Identify which cell holds the provided text, then report its [x, y] central coordinate. 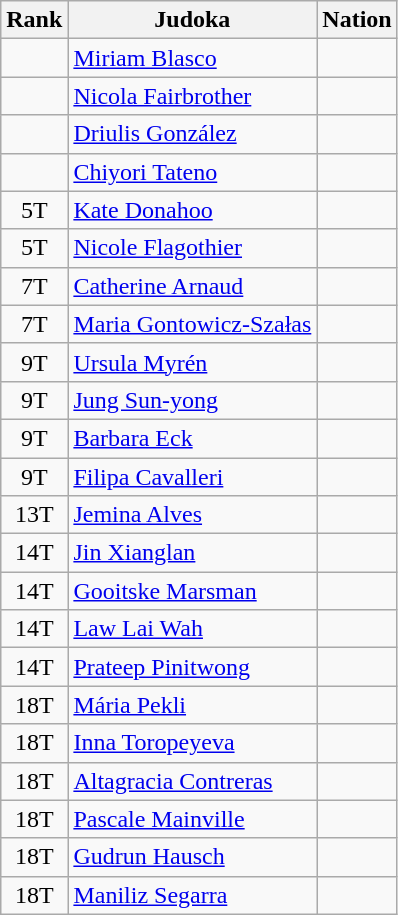
Filipa Cavalleri [192, 477]
Kate Donahoo [192, 210]
Altagracia Contreras [192, 781]
Inna Toropeyeva [192, 743]
Chiyori Tateno [192, 172]
Nicole Flagothier [192, 248]
Jung Sun-yong [192, 400]
Jin Xianglan [192, 553]
Mária Pekli [192, 705]
Maria Gontowicz-Szałas [192, 324]
Maniliz Segarra [192, 895]
Gooitske Marsman [192, 591]
Pascale Mainville [192, 819]
Prateep Pinitwong [192, 667]
Driulis González [192, 134]
Gudrun Hausch [192, 857]
Catherine Arnaud [192, 286]
Law Lai Wah [192, 629]
Nation [357, 20]
Ursula Myrén [192, 362]
Jemina Alves [192, 515]
Miriam Blasco [192, 58]
Barbara Eck [192, 438]
Judoka [192, 20]
Rank [34, 20]
13T [34, 515]
Nicola Fairbrother [192, 96]
